Provide the [X, Y] coordinate of the cell's center where the given text is located.  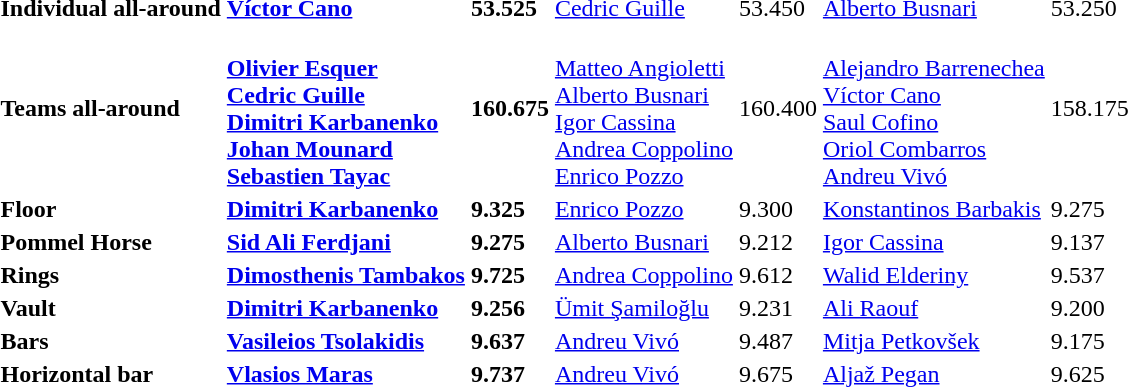
Igor Cassina [934, 242]
9.637 [510, 341]
9.725 [510, 275]
Matteo AngiolettiAlberto BusnariIgor CassinaAndrea CoppolinoEnrico Pozzo [644, 108]
Andreu Vivó [644, 341]
9.612 [778, 275]
9.325 [510, 209]
9.300 [778, 209]
Konstantinos Barbakis [934, 209]
Enrico Pozzo [644, 209]
9.487 [778, 341]
Sid Ali Ferdjani [346, 242]
160.400 [778, 108]
9.256 [510, 308]
9.212 [778, 242]
Olivier EsquerCedric GuilleDimitri KarbanenkoJohan MounardSebastien Tayac [346, 108]
Alberto Busnari [644, 242]
Alejandro BarrenecheaVíctor CanoSaul CofinoOriol CombarrosAndreu Vivó [934, 108]
Walid Elderiny [934, 275]
Andrea Coppolino [644, 275]
Ümit Şamiloğlu [644, 308]
Vasileios Tsolakidis [346, 341]
160.675 [510, 108]
9.275 [510, 242]
Dimosthenis Tambakos [346, 275]
9.231 [778, 308]
Mitja Petkovšek [934, 341]
Ali Raouf [934, 308]
